Identify which cell holds the provided text, then report its (X, Y) central coordinate. 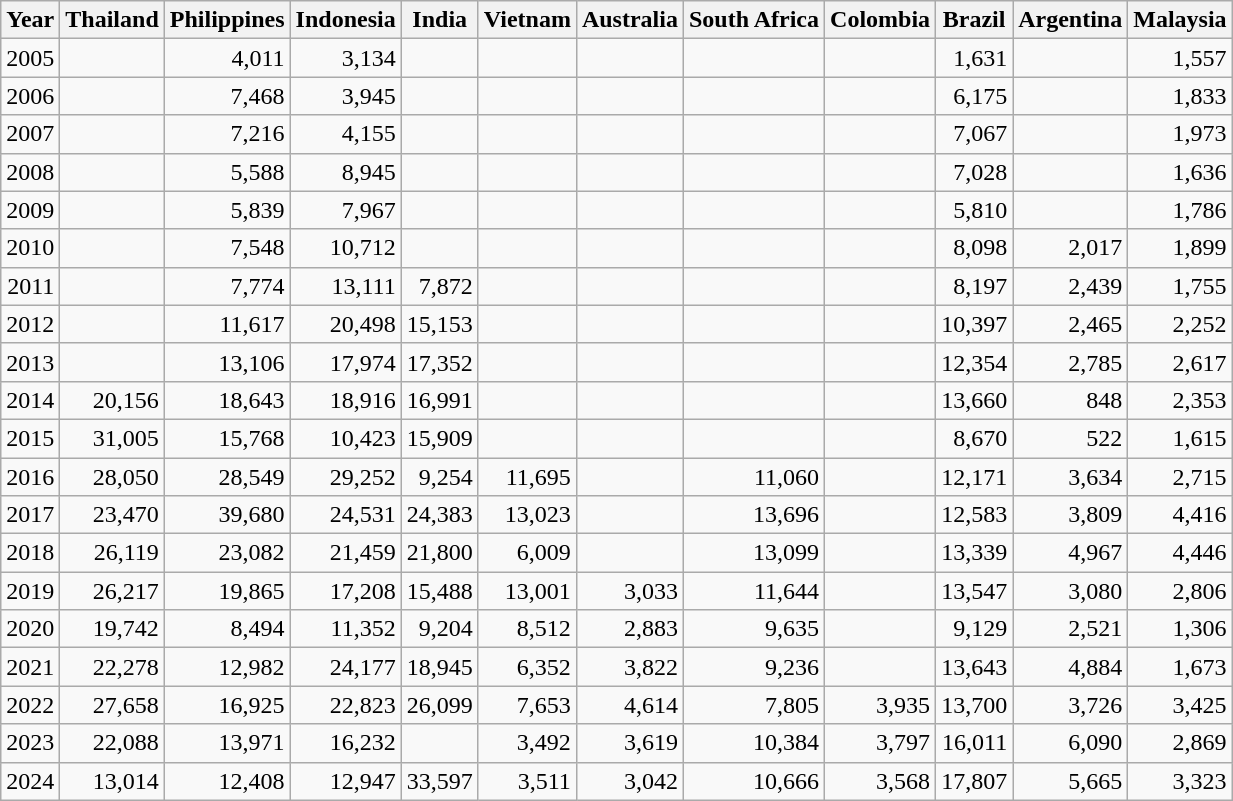
3,492 (527, 743)
2011 (30, 286)
7,216 (227, 134)
3,323 (1180, 781)
2022 (30, 705)
11,352 (346, 629)
1,631 (974, 58)
7,774 (227, 286)
20,498 (346, 324)
9,204 (440, 629)
2007 (30, 134)
12,408 (227, 781)
13,023 (527, 515)
2024 (30, 781)
17,807 (974, 781)
3,634 (1070, 477)
2016 (30, 477)
29,252 (346, 477)
Colombia (880, 20)
2012 (30, 324)
2017 (30, 515)
28,549 (227, 477)
8,512 (527, 629)
3,134 (346, 58)
1,973 (1180, 134)
3,945 (346, 96)
15,768 (227, 438)
31,005 (112, 438)
2,252 (1180, 324)
8,945 (346, 172)
22,278 (112, 667)
11,695 (527, 477)
India (440, 20)
Thailand (112, 20)
2,017 (1070, 248)
4,446 (1180, 553)
13,099 (754, 553)
16,991 (440, 400)
1,636 (1180, 172)
10,384 (754, 743)
21,459 (346, 553)
17,208 (346, 591)
6,175 (974, 96)
26,217 (112, 591)
2010 (30, 248)
12,171 (974, 477)
16,925 (227, 705)
20,156 (112, 400)
19,865 (227, 591)
1,899 (1180, 248)
8,494 (227, 629)
7,028 (974, 172)
2018 (30, 553)
1,557 (1180, 58)
7,872 (440, 286)
1,755 (1180, 286)
3,080 (1070, 591)
1,786 (1180, 210)
3,935 (880, 705)
2,785 (1070, 362)
5,665 (1070, 781)
Malaysia (1180, 20)
Philippines (227, 20)
12,354 (974, 362)
2014 (30, 400)
26,099 (440, 705)
4,614 (630, 705)
13,700 (974, 705)
1,615 (1180, 438)
13,001 (527, 591)
13,643 (974, 667)
22,088 (112, 743)
2008 (30, 172)
2006 (30, 96)
21,800 (440, 553)
12,947 (346, 781)
5,810 (974, 210)
2013 (30, 362)
10,397 (974, 324)
1,833 (1180, 96)
13,660 (974, 400)
9,635 (754, 629)
4,011 (227, 58)
South Africa (754, 20)
3,568 (880, 781)
3,619 (630, 743)
3,042 (630, 781)
4,967 (1070, 553)
10,712 (346, 248)
33,597 (440, 781)
13,111 (346, 286)
3,425 (1180, 705)
3,822 (630, 667)
2,715 (1180, 477)
1,306 (1180, 629)
13,547 (974, 591)
2023 (30, 743)
13,106 (227, 362)
16,011 (974, 743)
5,839 (227, 210)
13,971 (227, 743)
23,082 (227, 553)
Argentina (1070, 20)
3,726 (1070, 705)
17,352 (440, 362)
7,548 (227, 248)
24,177 (346, 667)
27,658 (112, 705)
7,967 (346, 210)
18,643 (227, 400)
2,521 (1070, 629)
Vietnam (527, 20)
2,465 (1070, 324)
8,098 (974, 248)
8,670 (974, 438)
24,383 (440, 515)
3,809 (1070, 515)
7,653 (527, 705)
3,033 (630, 591)
26,119 (112, 553)
Indonesia (346, 20)
22,823 (346, 705)
11,644 (754, 591)
2,869 (1180, 743)
28,050 (112, 477)
4,416 (1180, 515)
3,797 (880, 743)
7,805 (754, 705)
18,916 (346, 400)
10,666 (754, 781)
19,742 (112, 629)
7,067 (974, 134)
2,439 (1070, 286)
9,129 (974, 629)
6,090 (1070, 743)
23,470 (112, 515)
16,232 (346, 743)
39,680 (227, 515)
4,884 (1070, 667)
12,583 (974, 515)
2009 (30, 210)
13,339 (974, 553)
9,254 (440, 477)
12,982 (227, 667)
2,353 (1180, 400)
3,511 (527, 781)
2015 (30, 438)
17,974 (346, 362)
8,197 (974, 286)
Year (30, 20)
Brazil (974, 20)
2,806 (1180, 591)
15,153 (440, 324)
15,488 (440, 591)
13,014 (112, 781)
2019 (30, 591)
18,945 (440, 667)
2005 (30, 58)
7,468 (227, 96)
1,673 (1180, 667)
5,588 (227, 172)
2020 (30, 629)
Australia (630, 20)
11,617 (227, 324)
9,236 (754, 667)
24,531 (346, 515)
2,617 (1180, 362)
6,352 (527, 667)
10,423 (346, 438)
522 (1070, 438)
848 (1070, 400)
13,696 (754, 515)
2021 (30, 667)
11,060 (754, 477)
4,155 (346, 134)
15,909 (440, 438)
6,009 (527, 553)
2,883 (630, 629)
